Output the (x, y) coordinate of the center of the cell containing the given text.  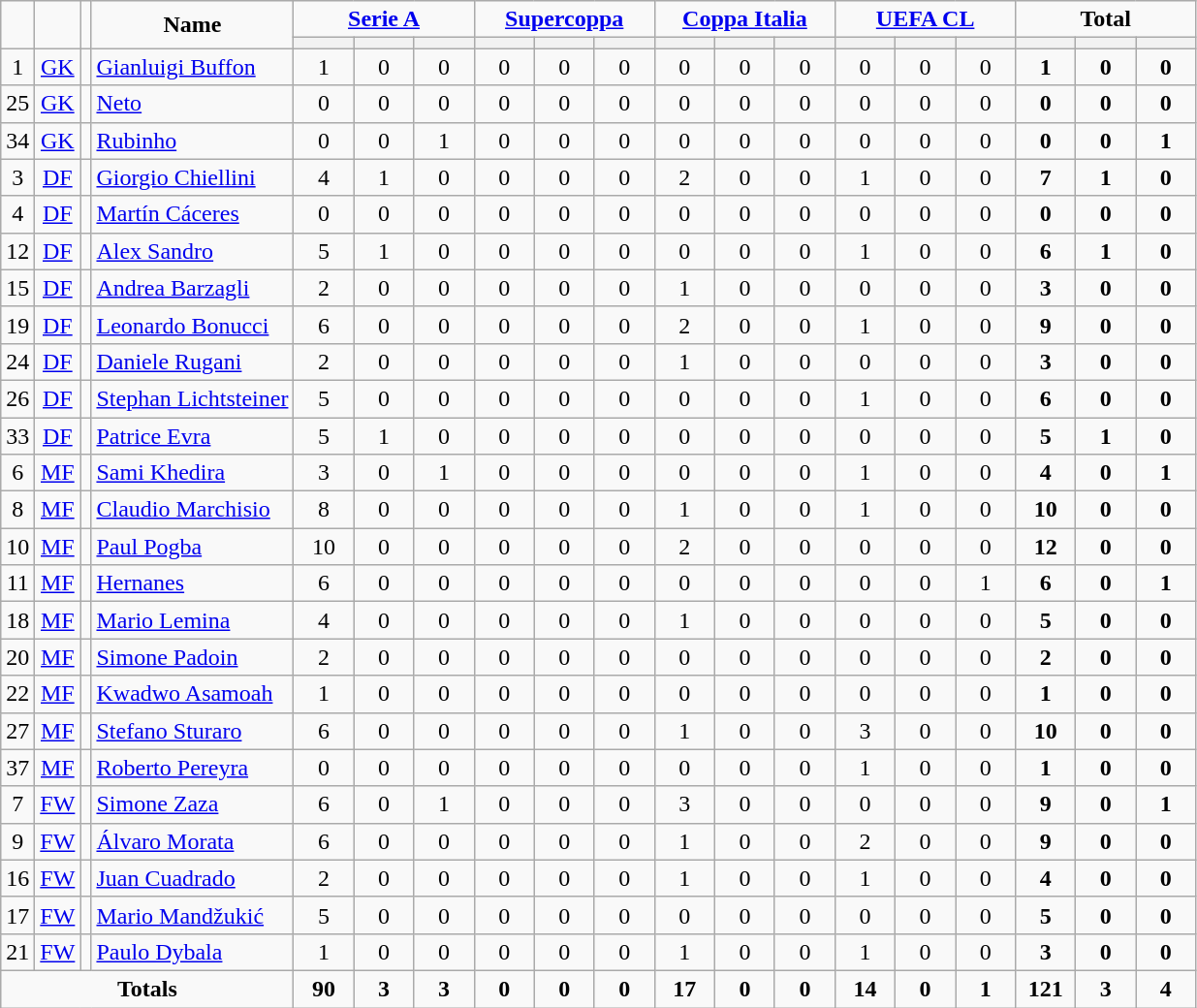
Coppa Italia (744, 19)
Roberto Pereyra (192, 768)
22 (17, 694)
Martín Cáceres (192, 214)
121 (1046, 989)
Rubinho (192, 141)
18 (17, 620)
Leonardo Bonucci (192, 325)
UEFA CL (926, 19)
25 (17, 104)
Daniele Rugani (192, 362)
Simone Padoin (192, 657)
21 (17, 952)
Neto (192, 104)
Name (192, 25)
Alex Sandro (192, 251)
Hernanes (192, 583)
26 (17, 398)
Andrea Barzagli (192, 288)
14 (866, 989)
34 (17, 141)
Sami Khedira (192, 473)
33 (17, 435)
Stephan Lichtsteiner (192, 398)
15 (17, 288)
Totals (147, 989)
Giorgio Chiellini (192, 177)
19 (17, 325)
Gianluigi Buffon (192, 67)
Juan Cuadrado (192, 878)
Patrice Evra (192, 435)
Paul Pogba (192, 547)
Mario Lemina (192, 620)
24 (17, 362)
Claudio Marchisio (192, 510)
Paulo Dybala (192, 952)
Supercoppa (564, 19)
27 (17, 731)
Simone Zaza (192, 804)
Kwadwo Asamoah (192, 694)
Total (1106, 19)
37 (17, 768)
Mario Mandžukić (192, 915)
16 (17, 878)
20 (17, 657)
Serie A (384, 19)
11 (17, 583)
90 (324, 989)
Stefano Sturaro (192, 731)
Álvaro Morata (192, 841)
